Output the [x, y] coordinate of the center of the cell containing the given text.  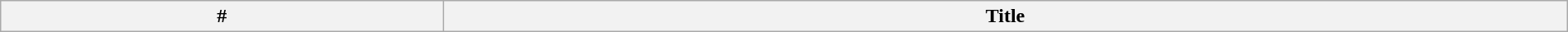
# [222, 16]
Title [1006, 16]
